Locate the cell with the specified text and output its (x, y) center coordinate. 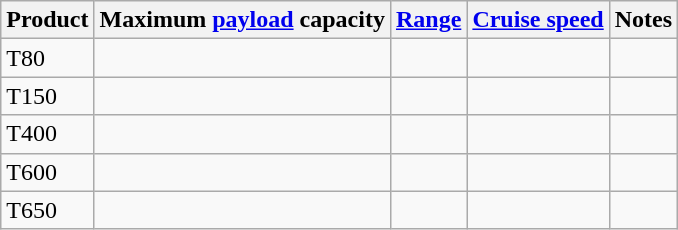
Cruise speed (538, 20)
T80 (48, 58)
Product (48, 20)
T650 (48, 210)
T150 (48, 96)
Notes (643, 20)
T400 (48, 134)
Range (428, 20)
T600 (48, 172)
Maximum payload capacity (242, 20)
